Detect which cell encompasses the target text, then output its [x, y] center coordinate. 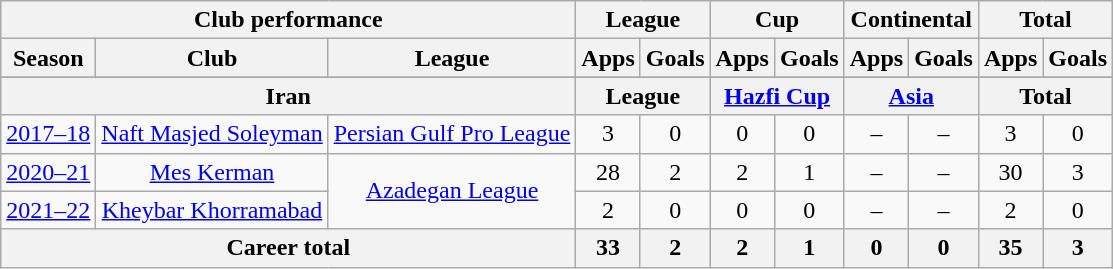
Club performance [288, 20]
33 [608, 248]
Club [212, 58]
Continental [911, 20]
2020–21 [48, 172]
Career total [288, 248]
Hazfi Cup [777, 96]
28 [608, 172]
Persian Gulf Pro League [452, 134]
Cup [777, 20]
Season [48, 58]
Naft Masjed Soleyman [212, 134]
Kheybar Khorramabad [212, 210]
Mes Kerman [212, 172]
35 [1010, 248]
Iran [288, 96]
2017–18 [48, 134]
Azadegan League [452, 191]
Asia [911, 96]
2021–22 [48, 210]
30 [1010, 172]
